Extract the (X, Y) coordinate from the center of the cell holding the provided text.  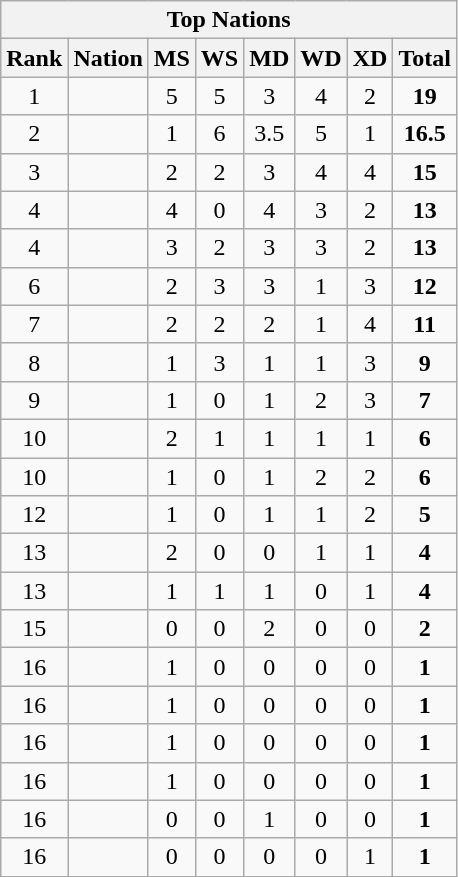
Nation (108, 58)
8 (34, 362)
XD (370, 58)
19 (425, 96)
MD (270, 58)
Rank (34, 58)
WD (321, 58)
3.5 (270, 134)
Total (425, 58)
MS (172, 58)
WS (219, 58)
Top Nations (229, 20)
16.5 (425, 134)
11 (425, 324)
